Determine the [x, y] coordinate at the center of the cell enclosing the given text.  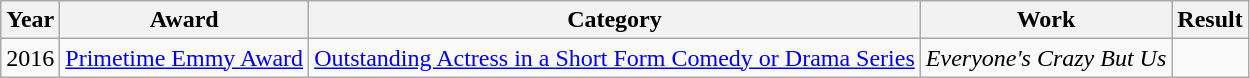
Work [1046, 20]
Award [184, 20]
2016 [30, 58]
Result [1210, 20]
Category [615, 20]
Primetime Emmy Award [184, 58]
Year [30, 20]
Everyone's Crazy But Us [1046, 58]
Outstanding Actress in a Short Form Comedy or Drama Series [615, 58]
